For the text-containing cell, return its midpoint in [x, y] coordinate format. 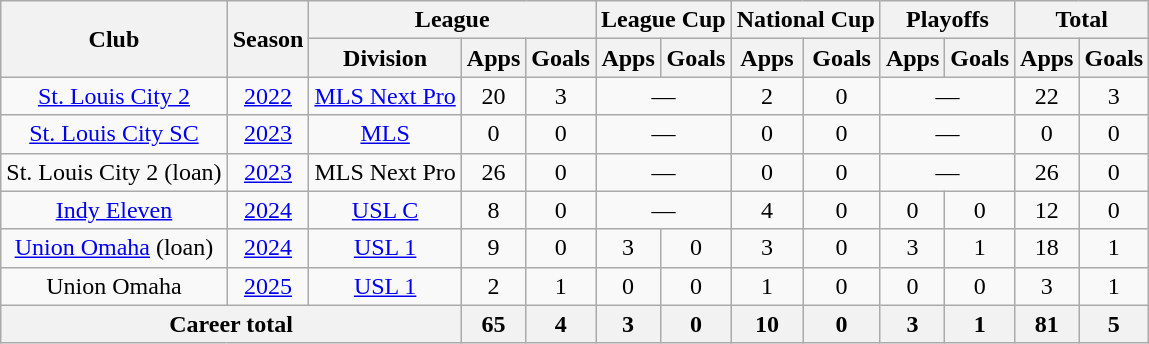
Season [268, 39]
League Cup [664, 20]
St. Louis City 2 [114, 96]
St. Louis City 2 (loan) [114, 172]
USL C [385, 210]
MLS [385, 134]
22 [1047, 96]
2022 [268, 96]
10 [767, 324]
League [452, 20]
Indy Eleven [114, 210]
5 [1114, 324]
9 [493, 248]
2025 [268, 286]
12 [1047, 210]
18 [1047, 248]
65 [493, 324]
Club [114, 39]
Union Omaha [114, 286]
Career total [232, 324]
20 [493, 96]
St. Louis City SC [114, 134]
Total [1082, 20]
81 [1047, 324]
National Cup [806, 20]
Division [385, 58]
Union Omaha (loan) [114, 248]
Playoffs [947, 20]
8 [493, 210]
